Extract the (x, y) coordinate from the center of the cell holding the provided text.  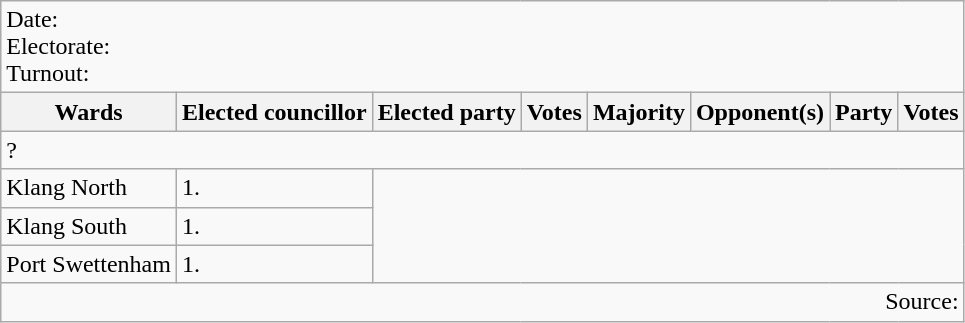
Port Swettenham (89, 264)
Date: Electorate: Turnout: (482, 47)
Klang South (89, 226)
Majority (638, 112)
Klang North (89, 188)
Elected councillor (274, 112)
? (482, 150)
Source: (482, 302)
Party (864, 112)
Elected party (446, 112)
Wards (89, 112)
Opponent(s) (760, 112)
